For the text-containing cell, return its midpoint in [X, Y] coordinate format. 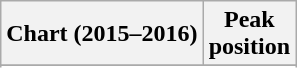
Peakposition [249, 34]
Chart (2015–2016) [102, 34]
